Scan for the cell matching the given text and deliver its (x, y) coordinate at center. 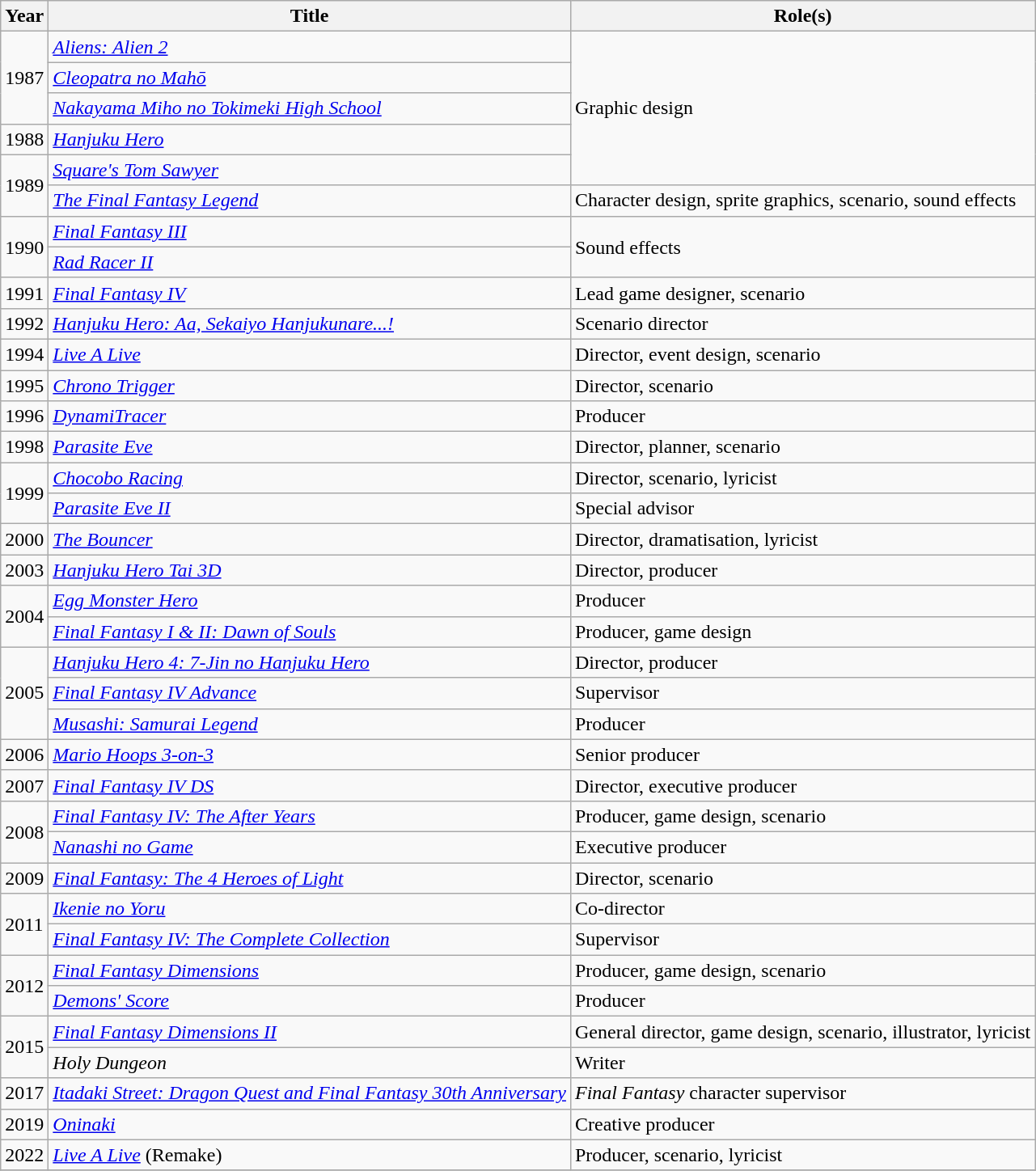
Graphic design (802, 108)
Musashi: Samurai Legend (310, 724)
Director, scenario, lyricist (802, 478)
2005 (24, 693)
Final Fantasy IV Advance (310, 693)
Scenario director (802, 323)
Final Fantasy Dimensions II (310, 1032)
Sound effects (802, 247)
Creative producer (802, 1124)
Live A Live (Remake) (310, 1155)
Parasite Eve II (310, 509)
The Bouncer (310, 539)
Hanjuku Hero: Aa, Sekaiyo Hanjukunare...! (310, 323)
Final Fantasy IV: The Complete Collection (310, 940)
1990 (24, 247)
Director, executive producer (802, 785)
Final Fantasy IV: The After Years (310, 816)
The Final Fantasy Legend (310, 201)
Character design, sprite graphics, scenario, sound effects (802, 201)
Nakayama Miho no Tokimeki High School (310, 108)
DynamiTracer (310, 416)
Aliens: Alien 2 (310, 47)
2008 (24, 831)
2006 (24, 755)
Demons' Score (310, 1001)
Producer, game design (802, 632)
Rad Racer II (310, 262)
General director, game design, scenario, illustrator, lyricist (802, 1032)
1989 (24, 185)
Chrono Trigger (310, 386)
Egg Monster Hero (310, 601)
2007 (24, 785)
2000 (24, 539)
Title (310, 16)
Senior producer (802, 755)
Holy Dungeon (310, 1063)
1995 (24, 386)
Chocobo Racing (310, 478)
Lead game designer, scenario (802, 293)
1999 (24, 493)
Final Fantasy character supervisor (802, 1093)
2003 (24, 570)
2009 (24, 877)
2019 (24, 1124)
1988 (24, 139)
2015 (24, 1047)
Hanjuku Hero (310, 139)
1998 (24, 447)
2004 (24, 616)
Special advisor (802, 509)
1994 (24, 354)
1991 (24, 293)
Executive producer (802, 847)
Parasite Eve (310, 447)
Itadaki Street: Dragon Quest and Final Fantasy 30th Anniversary (310, 1093)
Hanjuku Hero Tai 3D (310, 570)
Director, dramatisation, lyricist (802, 539)
Director, planner, scenario (802, 447)
1992 (24, 323)
Live A Live (310, 354)
Final Fantasy: The 4 Heroes of Light (310, 877)
Hanjuku Hero 4: 7-Jin no Hanjuku Hero (310, 662)
Mario Hoops 3-on-3 (310, 755)
Cleopatra no Mahō (310, 78)
Director, event design, scenario (802, 354)
Final Fantasy IV DS (310, 785)
Oninaki (310, 1124)
Final Fantasy IV (310, 293)
Final Fantasy I & II: Dawn of Souls (310, 632)
Writer (802, 1063)
Producer, scenario, lyricist (802, 1155)
2012 (24, 986)
2011 (24, 924)
Year (24, 16)
Co-director (802, 909)
1987 (24, 78)
Final Fantasy Dimensions (310, 970)
Ikenie no Yoru (310, 909)
2022 (24, 1155)
2017 (24, 1093)
Role(s) (802, 16)
1996 (24, 416)
Square's Tom Sawyer (310, 170)
Nanashi no Game (310, 847)
Final Fantasy III (310, 231)
